Output the (x, y) coordinate of the center of the cell containing the given text.  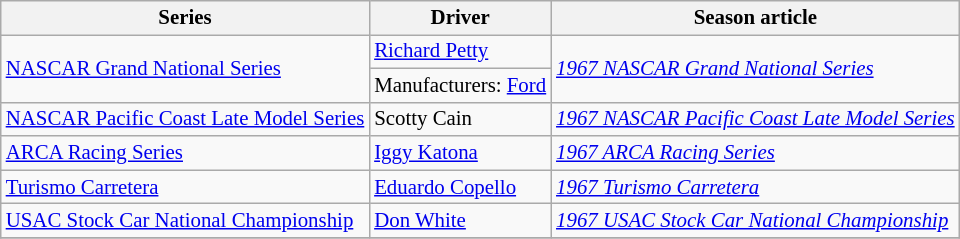
NASCAR Pacific Coast Late Model Series (185, 119)
Eduardo Copello (460, 187)
NASCAR Grand National Series (185, 68)
Manufacturers: Ford (460, 85)
Season article (755, 18)
Iggy Katona (460, 153)
Driver (460, 18)
1967 ARCA Racing Series (755, 153)
1967 NASCAR Pacific Coast Late Model Series (755, 119)
ARCA Racing Series (185, 153)
Don White (460, 221)
Series (185, 18)
1967 NASCAR Grand National Series (755, 68)
USAC Stock Car National Championship (185, 221)
Richard Petty (460, 51)
1967 USAC Stock Car National Championship (755, 221)
Turismo Carretera (185, 187)
Scotty Cain (460, 119)
1967 Turismo Carretera (755, 187)
